Find where the given text appears and provide that cell's center as (X, Y) coordinate. 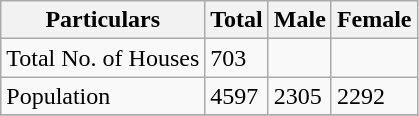
Total (237, 20)
Male (300, 20)
Female (374, 20)
703 (237, 58)
2292 (374, 96)
Particulars (103, 20)
4597 (237, 96)
Population (103, 96)
Total No. of Houses (103, 58)
2305 (300, 96)
